Output the [x, y] coordinate of the center of the cell containing the given text.  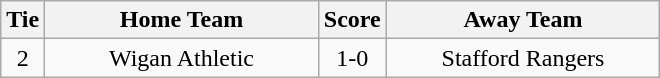
Tie [23, 20]
Stafford Rangers [523, 58]
Away Team [523, 20]
1-0 [352, 58]
2 [23, 58]
Home Team [182, 20]
Score [352, 20]
Wigan Athletic [182, 58]
